Scan for the cell matching the given text and deliver its (X, Y) coordinate at center. 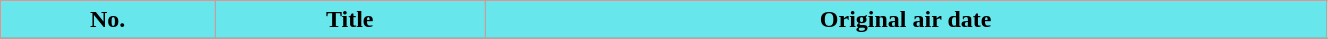
No. (108, 20)
Original air date (906, 20)
Title (350, 20)
